Find where the given text appears and provide that cell's center as [x, y] coordinate. 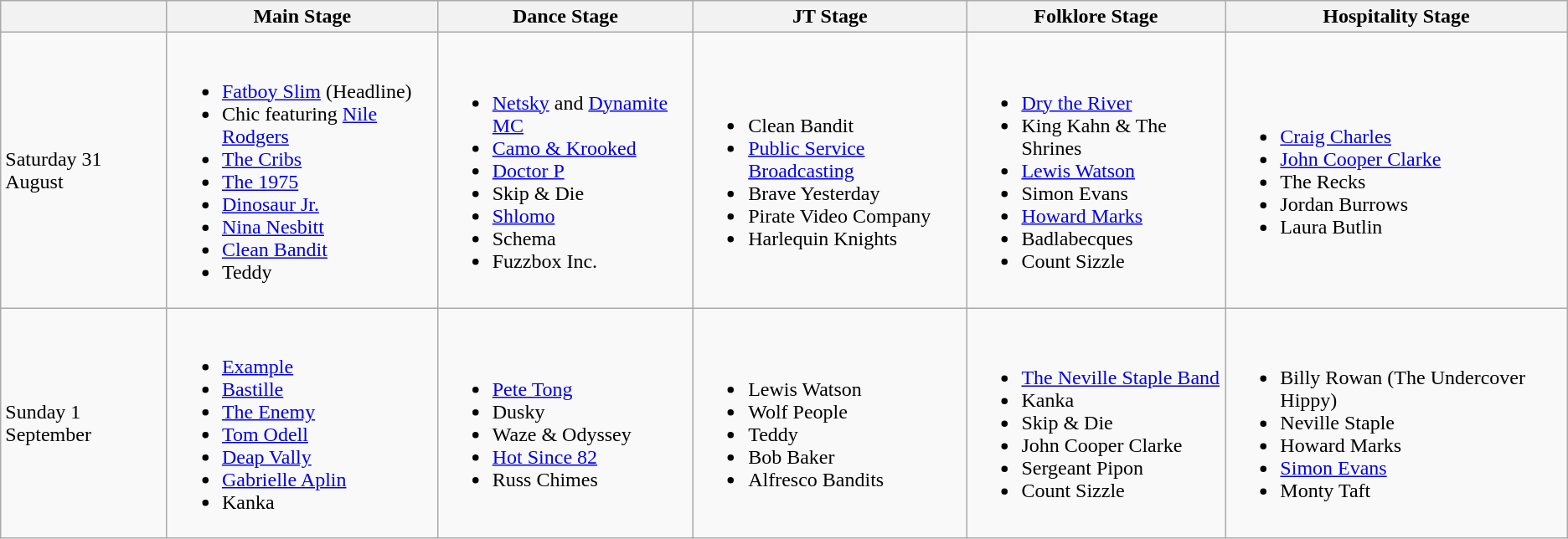
Dance Stage [565, 17]
Clean BanditPublic Service BroadcastingBrave YesterdayPirate Video CompanyHarlequin Knights [830, 171]
Dry the RiverKing Kahn & The ShrinesLewis WatsonSimon EvansHoward MarksBadlabecquesCount Sizzle [1096, 171]
Pete TongDuskyWaze & OdysseyHot Since 82Russ Chimes [565, 423]
The Neville Staple BandKankaSkip & DieJohn Cooper ClarkeSergeant PiponCount Sizzle [1096, 423]
Lewis WatsonWolf PeopleTeddyBob BakerAlfresco Bandits [830, 423]
Billy Rowan (The Undercover Hippy)Neville StapleHoward MarksSimon EvansMonty Taft [1396, 423]
Netsky and Dynamite MCCamo & KrookedDoctor PSkip & DieShlomoSchemaFuzzbox Inc. [565, 171]
Saturday 31 August [84, 171]
JT Stage [830, 17]
Main Stage [302, 17]
Fatboy Slim (Headline)Chic featuring Nile RodgersThe CribsThe 1975Dinosaur Jr.Nina NesbittClean BanditTeddy [302, 171]
Hospitality Stage [1396, 17]
Folklore Stage [1096, 17]
ExampleBastilleThe EnemyTom OdellDeap VallyGabrielle AplinKanka [302, 423]
Sunday 1 September [84, 423]
Craig CharlesJohn Cooper ClarkeThe RecksJordan BurrowsLaura Butlin [1396, 171]
